Return the [x, y] coordinate for the center point of the cell that contains the specified text.  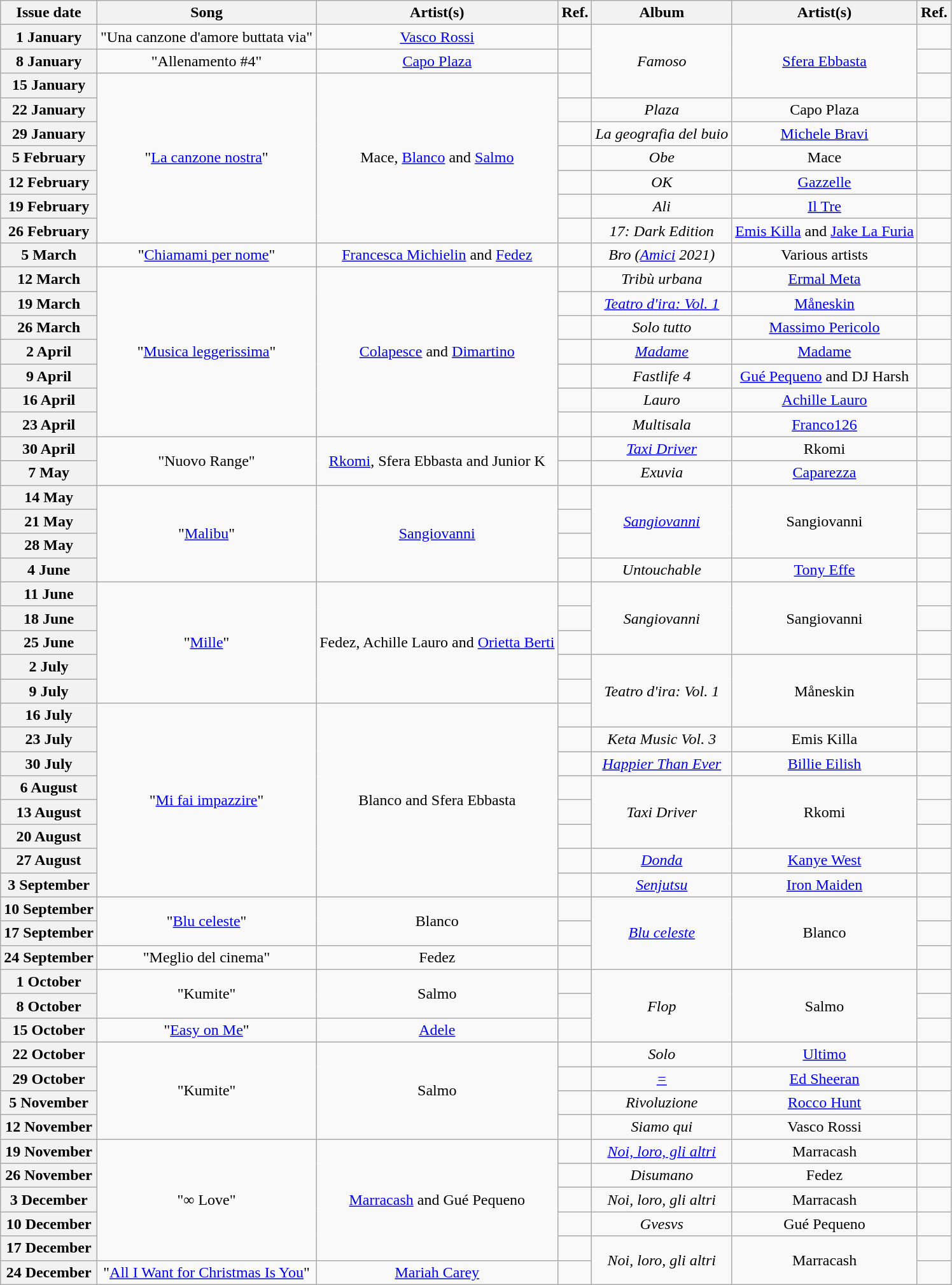
1 October [49, 981]
"Mi fai impazzire" [206, 800]
Michele Bravi [825, 134]
"Allenamento #4" [206, 61]
"Nuovo Range" [206, 461]
30 July [49, 764]
1 January [49, 37]
27 August [49, 860]
5 March [49, 255]
Happier Than Ever [662, 764]
2 July [49, 666]
25 June [49, 642]
Bro (Amici 2021) [662, 255]
Gvesvs [662, 1224]
"Blu celeste" [206, 921]
Mace, Blanco and Salmo [437, 158]
18 June [49, 618]
Mariah Carey [437, 1272]
17: Dark Edition [662, 230]
23 July [49, 740]
26 March [49, 328]
Senjutsu [662, 885]
24 December [49, 1272]
Tony Effe [825, 570]
Rocco Hunt [825, 1103]
15 October [49, 1030]
Album [662, 13]
Il Tre [825, 206]
Francesca Michielin and Fedez [437, 255]
Famoso [662, 61]
28 May [49, 545]
5 November [49, 1103]
12 November [49, 1127]
Various artists [825, 255]
Iron Maiden [825, 885]
Issue date [49, 13]
OK [662, 182]
Lauro [662, 400]
19 March [49, 304]
11 June [49, 594]
Gué Pequeno and DJ Harsh [825, 376]
Franco126 [825, 425]
17 September [49, 933]
"La canzone nostra" [206, 158]
Rivoluzione [662, 1103]
Marracash and Gué Pequeno [437, 1200]
29 October [49, 1079]
"Mille" [206, 642]
Multisala [662, 425]
20 August [49, 836]
Ed Sheeran [825, 1079]
2 April [49, 352]
26 November [49, 1176]
Adele [437, 1030]
4 June [49, 570]
15 January [49, 85]
9 July [49, 691]
30 April [49, 449]
"Easy on Me" [206, 1030]
9 April [49, 376]
8 October [49, 1006]
Mace [825, 158]
8 January [49, 61]
14 May [49, 497]
Flop [662, 1006]
Fedez, Achille Lauro and Orietta Berti [437, 642]
Donda [662, 860]
"Malibu" [206, 533]
Gazzelle [825, 182]
23 April [49, 425]
Plaza [662, 109]
22 October [49, 1054]
= [662, 1079]
Achille Lauro [825, 400]
Fastlife 4 [662, 376]
29 January [49, 134]
Emis Killa [825, 740]
17 December [49, 1248]
Ultimo [825, 1054]
Rkomi, Sfera Ebbasta and Junior K [437, 461]
5 February [49, 158]
10 December [49, 1224]
Blu celeste [662, 933]
10 September [49, 909]
Massimo Pericolo [825, 328]
Sfera Ebbasta [825, 61]
Caparezza [825, 473]
"Una canzone d'amore buttata via" [206, 37]
12 February [49, 182]
Ali [662, 206]
Solo [662, 1054]
Obe [662, 158]
7 May [49, 473]
"Meglio del cinema" [206, 957]
Song [206, 13]
Emis Killa and Jake La Furia [825, 230]
16 July [49, 715]
3 September [49, 885]
19 February [49, 206]
Keta Music Vol. 3 [662, 740]
26 February [49, 230]
Ermal Meta [825, 279]
16 April [49, 400]
Gué Pequeno [825, 1224]
12 March [49, 279]
Colapesce and Dimartino [437, 351]
22 January [49, 109]
24 September [49, 957]
Solo tutto [662, 328]
Kanye West [825, 860]
3 December [49, 1200]
13 August [49, 812]
Siamo qui [662, 1127]
21 May [49, 521]
"Chiamami per nome" [206, 255]
Billie Eilish [825, 764]
La geografia del buio [662, 134]
Exuvia [662, 473]
"All I Want for Christmas Is You" [206, 1272]
"∞ Love" [206, 1200]
Disumano [662, 1176]
Blanco and Sfera Ebbasta [437, 800]
Untouchable [662, 570]
Tribù urbana [662, 279]
6 August [49, 788]
19 November [49, 1151]
"Musica leggerissima" [206, 351]
